Pinpoint the cell where the given text exists, returning its (x, y) midpoint coordinate. 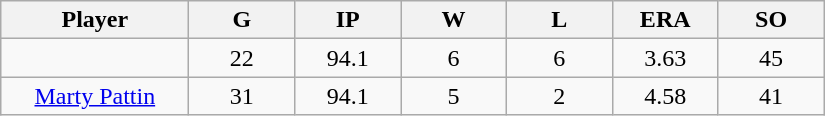
Marty Pattin (95, 96)
SO (771, 20)
31 (242, 96)
2 (559, 96)
W (454, 20)
IP (348, 20)
5 (454, 96)
41 (771, 96)
4.58 (665, 96)
Player (95, 20)
ERA (665, 20)
L (559, 20)
3.63 (665, 58)
45 (771, 58)
22 (242, 58)
G (242, 20)
